Locate the cell with the specified text and output its [X, Y] center coordinate. 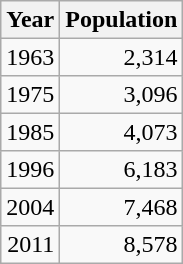
Year [30, 20]
7,468 [122, 206]
3,096 [122, 94]
8,578 [122, 244]
4,073 [122, 132]
2,314 [122, 56]
2011 [30, 244]
1975 [30, 94]
6,183 [122, 170]
1963 [30, 56]
2004 [30, 206]
Population [122, 20]
1996 [30, 170]
1985 [30, 132]
